Search for the cell housing the specified text and yield its (x, y) center coordinate. 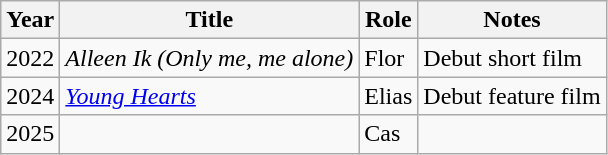
Role (388, 20)
Title (210, 20)
Debut short film (512, 58)
Alleen Ik (Only me, me alone) (210, 58)
2024 (30, 96)
Debut feature film (512, 96)
Year (30, 20)
2022 (30, 58)
Elias (388, 96)
Young Hearts (210, 96)
2025 (30, 134)
Cas (388, 134)
Flor (388, 58)
Notes (512, 20)
